Return the [x, y] coordinate for the center point of the cell that contains the specified text.  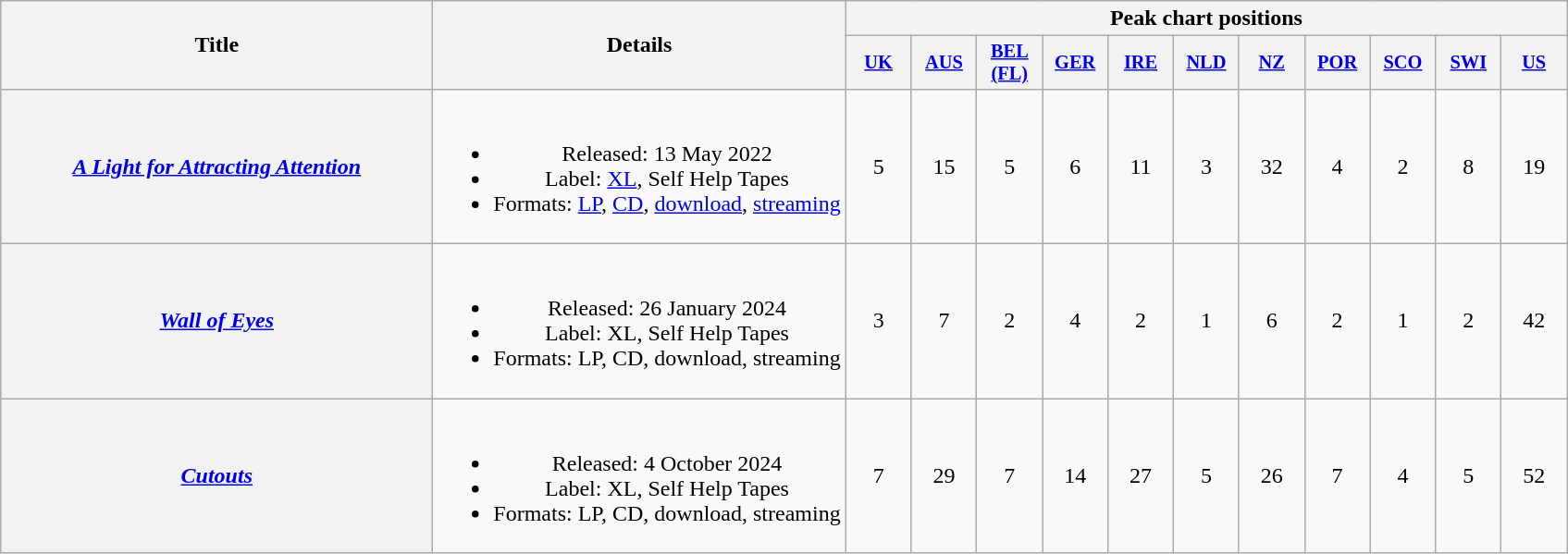
US [1534, 63]
26 [1271, 475]
15 [944, 166]
Details [639, 45]
29 [944, 475]
NLD [1206, 63]
GER [1075, 63]
BEL(FL) [1010, 63]
42 [1534, 322]
POR [1338, 63]
52 [1534, 475]
11 [1142, 166]
Released: 26 January 2024Label: XL, Self Help TapesFormats: LP, CD, download, streaming [639, 322]
Released: 4 October 2024Label: XL, Self Help TapesFormats: LP, CD, download, streaming [639, 475]
8 [1469, 166]
19 [1534, 166]
14 [1075, 475]
IRE [1142, 63]
SCO [1402, 63]
Cutouts [216, 475]
27 [1142, 475]
Released: 13 May 2022Label: XL, Self Help TapesFormats: LP, CD, download, streaming [639, 166]
Peak chart positions [1206, 18]
SWI [1469, 63]
32 [1271, 166]
UK [879, 63]
Wall of Eyes [216, 322]
NZ [1271, 63]
Title [216, 45]
AUS [944, 63]
A Light for Attracting Attention [216, 166]
